Extract the (X, Y) coordinate from the center of the cell holding the provided text.  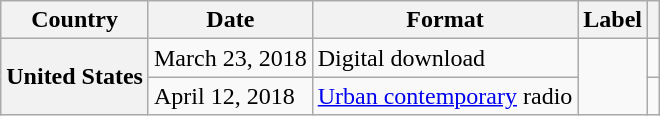
Format (445, 20)
United States (75, 77)
Date (230, 20)
Country (75, 20)
April 12, 2018 (230, 96)
Urban contemporary radio (445, 96)
Label (613, 20)
March 23, 2018 (230, 58)
Digital download (445, 58)
